Provide the [X, Y] coordinate of the cell's center where the given text is located.  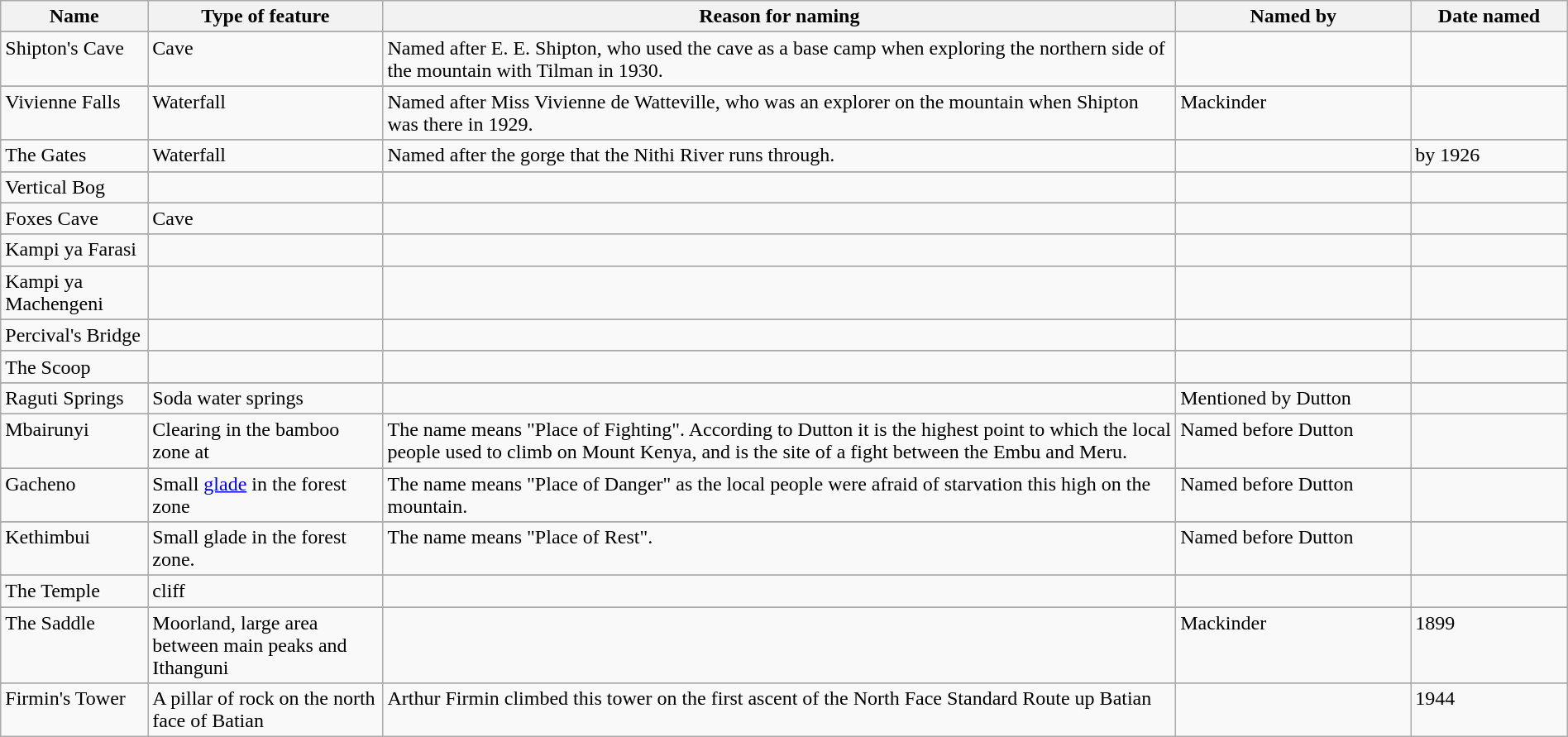
Date named [1489, 17]
Type of feature [265, 17]
Kethimbui [74, 549]
Small glade in the forest zone. [265, 549]
1944 [1489, 710]
Clearing in the bamboo zone at [265, 440]
The name means "Place of Danger" as the local people were afraid of starvation this high on the mountain. [779, 495]
Named after the gorge that the Nithi River runs through. [779, 156]
Gacheno [74, 495]
Moorland, large area between main peaks and Ithanguni [265, 645]
Vivienne Falls [74, 112]
Name [74, 17]
by 1926 [1489, 156]
Raguti Springs [74, 398]
Firmin's Tower [74, 710]
Percival's Bridge [74, 335]
The Temple [74, 591]
Mbairunyi [74, 440]
A pillar of rock on the north face of Batian [265, 710]
The Saddle [74, 645]
The name means "Place of Rest". [779, 549]
The Scoop [74, 366]
Mentioned by Dutton [1293, 398]
Named after Miss Vivienne de Watteville, who was an explorer on the mountain when Shipton was there in 1929. [779, 112]
Vertical Bog [74, 187]
Arthur Firmin climbed this tower on the first ascent of the North Face Standard Route up Batian [779, 710]
Foxes Cave [74, 218]
1899 [1489, 645]
Named after E. E. Shipton, who used the cave as a base camp when exploring the northern side of the mountain with Tilman in 1930. [779, 60]
The Gates [74, 156]
Soda water springs [265, 398]
Small glade in the forest zone [265, 495]
Kampi ya Machengeni [74, 293]
Named by [1293, 17]
cliff [265, 591]
Kampi ya Farasi [74, 250]
Reason for naming [779, 17]
Shipton's Cave [74, 60]
